Provide the (X, Y) coordinate of the cell's center where the given text is located.  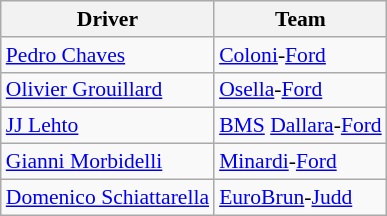
Minardi-Ford (300, 162)
Gianni Morbidelli (108, 162)
Osella-Ford (300, 90)
Coloni-Ford (300, 55)
Pedro Chaves (108, 55)
EuroBrun-Judd (300, 197)
Domenico Schiattarella (108, 197)
Driver (108, 19)
Team (300, 19)
BMS Dallara-Ford (300, 126)
Olivier Grouillard (108, 90)
JJ Lehto (108, 126)
